Output the [X, Y] coordinate of the center of the cell containing the given text.  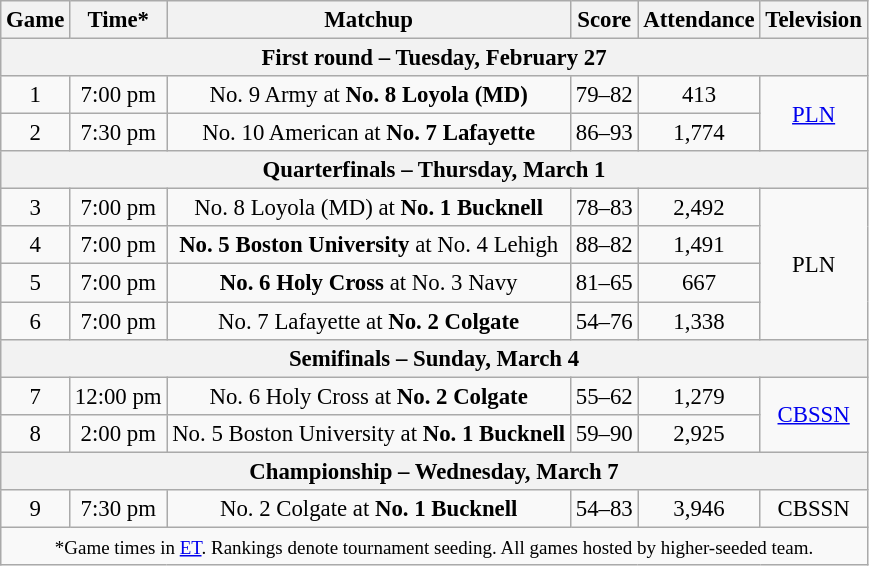
54–83 [604, 509]
No. 5 Boston University at No. 1 Bucknell [369, 433]
3,946 [699, 509]
Score [604, 20]
55–62 [604, 396]
1,491 [699, 245]
2 [36, 133]
413 [699, 95]
Championship – Wednesday, March 7 [434, 471]
No. 6 Holy Cross at No. 3 Navy [369, 283]
Matchup [369, 20]
1,338 [699, 321]
86–93 [604, 133]
1 [36, 95]
4 [36, 245]
Quarterfinals – Thursday, March 1 [434, 170]
78–83 [604, 208]
88–82 [604, 245]
8 [36, 433]
9 [36, 509]
667 [699, 283]
2,925 [699, 433]
No. 6 Holy Cross at No. 2 Colgate [369, 396]
3 [36, 208]
2:00 pm [118, 433]
Television [814, 20]
5 [36, 283]
No. 8 Loyola (MD) at No. 1 Bucknell [369, 208]
6 [36, 321]
59–90 [604, 433]
No. 7 Lafayette at No. 2 Colgate [369, 321]
Game [36, 20]
2,492 [699, 208]
Semifinals – Sunday, March 4 [434, 358]
7 [36, 396]
No. 9 Army at No. 8 Loyola (MD) [369, 95]
1,279 [699, 396]
No. 5 Boston University at No. 4 Lehigh [369, 245]
54–76 [604, 321]
Time* [118, 20]
1,774 [699, 133]
No. 2 Colgate at No. 1 Bucknell [369, 509]
Attendance [699, 20]
No. 10 American at No. 7 Lafayette [369, 133]
79–82 [604, 95]
81–65 [604, 283]
12:00 pm [118, 396]
First round – Tuesday, February 27 [434, 58]
*Game times in ET. Rankings denote tournament seeding. All games hosted by higher-seeded team. [434, 546]
